Determine the (x, y) coordinate at the center of the cell enclosing the given text.  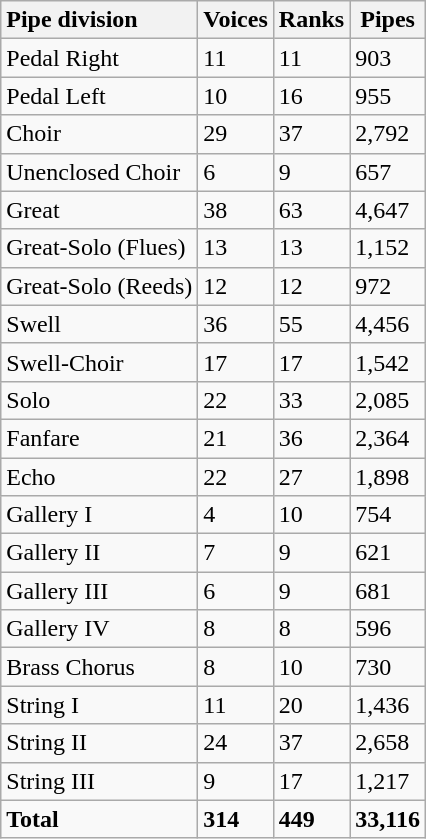
16 (311, 96)
Gallery III (100, 591)
Total (100, 819)
27 (311, 477)
Great (100, 210)
2,085 (388, 400)
903 (388, 58)
Echo (100, 477)
29 (236, 134)
1,542 (388, 362)
Brass Chorus (100, 667)
621 (388, 553)
1,436 (388, 705)
Great-Solo (Flues) (100, 248)
4 (236, 515)
2,364 (388, 438)
Unenclosed Choir (100, 172)
596 (388, 629)
Pipe division (100, 20)
Swell (100, 324)
Great-Solo (Reeds) (100, 286)
Swell-Choir (100, 362)
Pedal Right (100, 58)
38 (236, 210)
String I (100, 705)
754 (388, 515)
314 (236, 819)
7 (236, 553)
449 (311, 819)
Pipes (388, 20)
63 (311, 210)
4,647 (388, 210)
55 (311, 324)
33,116 (388, 819)
955 (388, 96)
String II (100, 743)
730 (388, 667)
21 (236, 438)
Solo (100, 400)
1,152 (388, 248)
Ranks (311, 20)
681 (388, 591)
20 (311, 705)
Fanfare (100, 438)
Gallery II (100, 553)
24 (236, 743)
2,792 (388, 134)
String III (100, 781)
33 (311, 400)
972 (388, 286)
4,456 (388, 324)
Gallery I (100, 515)
2,658 (388, 743)
657 (388, 172)
Gallery IV (100, 629)
Choir (100, 134)
1,898 (388, 477)
Voices (236, 20)
1,217 (388, 781)
Pedal Left (100, 96)
